Find where the given text appears and provide that cell's center as (x, y) coordinate. 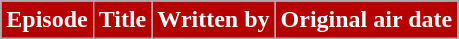
Original air date (366, 20)
Title (122, 20)
Written by (214, 20)
Episode (47, 20)
